From the cell containing the given text, extract its center point as [x, y] coordinate. 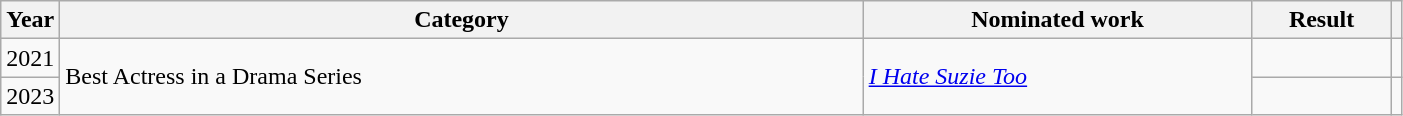
2021 [30, 58]
Nominated work [1058, 20]
2023 [30, 96]
Best Actress in a Drama Series [462, 77]
Result [1322, 20]
I Hate Suzie Too [1058, 77]
Year [30, 20]
Category [462, 20]
